Provide the [x, y] coordinate of the cell's center where the given text is located.  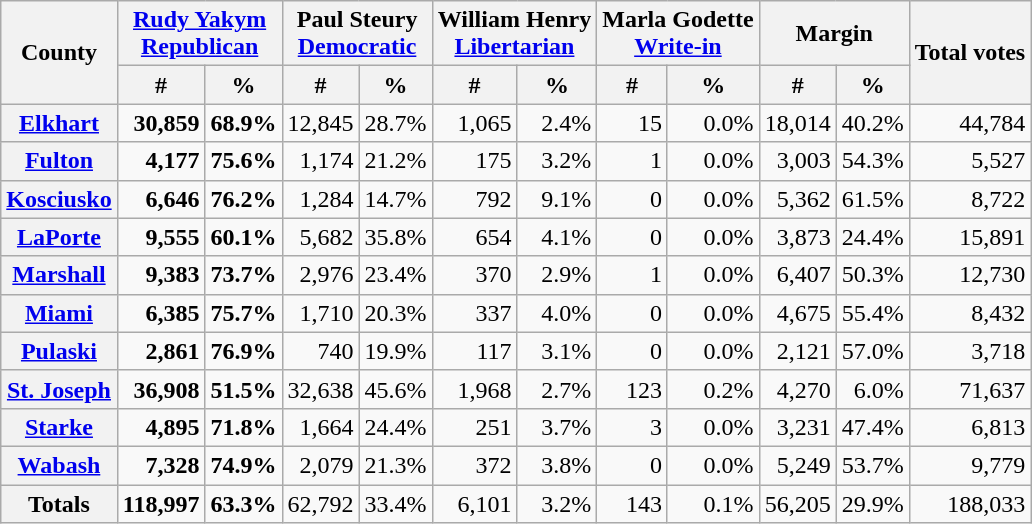
Rudy YakymRepublican [200, 34]
Paul SteuryDemocratic [357, 34]
2,121 [798, 351]
2.4% [557, 123]
2,079 [320, 465]
0.2% [713, 389]
47.4% [872, 427]
2,976 [320, 275]
9,555 [161, 237]
21.3% [396, 465]
30,859 [161, 123]
Marshall [59, 275]
15 [632, 123]
3.1% [557, 351]
20.3% [396, 313]
1,174 [320, 161]
Elkhart [59, 123]
5,362 [798, 199]
4,270 [798, 389]
50.3% [872, 275]
5,527 [970, 161]
6,646 [161, 199]
33.4% [396, 503]
3,231 [798, 427]
6,813 [970, 427]
12,730 [970, 275]
1,968 [474, 389]
5,249 [798, 465]
Pulaski [59, 351]
3 [632, 427]
Fulton [59, 161]
6.0% [872, 389]
372 [474, 465]
7,328 [161, 465]
2.7% [557, 389]
Starke [59, 427]
370 [474, 275]
1,710 [320, 313]
337 [474, 313]
71.8% [244, 427]
4.0% [557, 313]
3,873 [798, 237]
73.7% [244, 275]
40.2% [872, 123]
4,177 [161, 161]
5,682 [320, 237]
4.1% [557, 237]
55.4% [872, 313]
35.8% [396, 237]
6,385 [161, 313]
62,792 [320, 503]
9,779 [970, 465]
251 [474, 427]
0.1% [713, 503]
36,908 [161, 389]
56,205 [798, 503]
28.7% [396, 123]
71,637 [970, 389]
9.1% [557, 199]
51.5% [244, 389]
1,284 [320, 199]
4,895 [161, 427]
William HenryLibertarian [514, 34]
19.9% [396, 351]
4,675 [798, 313]
1,664 [320, 427]
12,845 [320, 123]
75.7% [244, 313]
76.2% [244, 199]
15,891 [970, 237]
1,065 [474, 123]
8,432 [970, 313]
117 [474, 351]
9,383 [161, 275]
44,784 [970, 123]
32,638 [320, 389]
Totals [59, 503]
61.5% [872, 199]
123 [632, 389]
175 [474, 161]
8,722 [970, 199]
6,407 [798, 275]
75.6% [244, 161]
60.1% [244, 237]
740 [320, 351]
3,718 [970, 351]
3.7% [557, 427]
2,861 [161, 351]
654 [474, 237]
6,101 [474, 503]
188,033 [970, 503]
74.9% [244, 465]
29.9% [872, 503]
792 [474, 199]
Margin [834, 34]
Miami [59, 313]
118,997 [161, 503]
3.8% [557, 465]
53.7% [872, 465]
14.7% [396, 199]
68.9% [244, 123]
Kosciusko [59, 199]
63.3% [244, 503]
Total votes [970, 52]
45.6% [396, 389]
143 [632, 503]
23.4% [396, 275]
54.3% [872, 161]
County [59, 52]
LaPorte [59, 237]
57.0% [872, 351]
18,014 [798, 123]
St. Joseph [59, 389]
3,003 [798, 161]
21.2% [396, 161]
76.9% [244, 351]
Wabash [59, 465]
Marla GodetteWrite-in [678, 34]
2.9% [557, 275]
